Provide the [X, Y] coordinate of the cell's center where the given text is located.  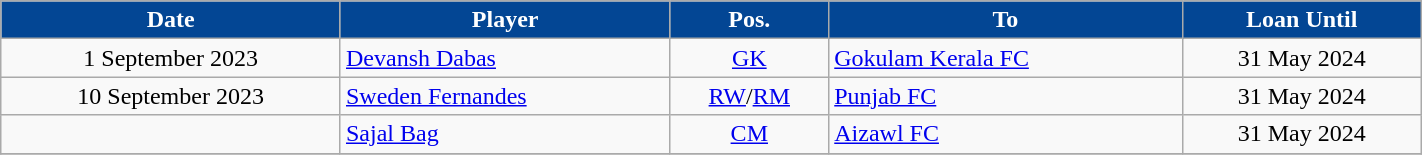
Loan Until [1302, 20]
GK [750, 58]
Sajal Bag [504, 134]
Gokulam Kerala FC [1006, 58]
10 September 2023 [171, 96]
Sweden Fernandes [504, 96]
RW/RM [750, 96]
Date [171, 20]
To [1006, 20]
Pos. [750, 20]
Aizawl FC [1006, 134]
Player [504, 20]
CM [750, 134]
Devansh Dabas [504, 58]
1 September 2023 [171, 58]
Punjab FC [1006, 96]
